Capture the cell that displays the provided text and extract its [X, Y] central coordinate. 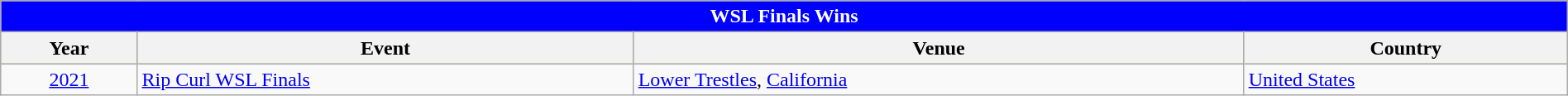
WSL Finals Wins [784, 17]
Event [385, 48]
Venue [939, 48]
Year [69, 48]
Country [1406, 48]
United States [1406, 79]
Rip Curl WSL Finals [385, 79]
Lower Trestles, California [939, 79]
2021 [69, 79]
